Detect which cell encompasses the target text, then output its [x, y] center coordinate. 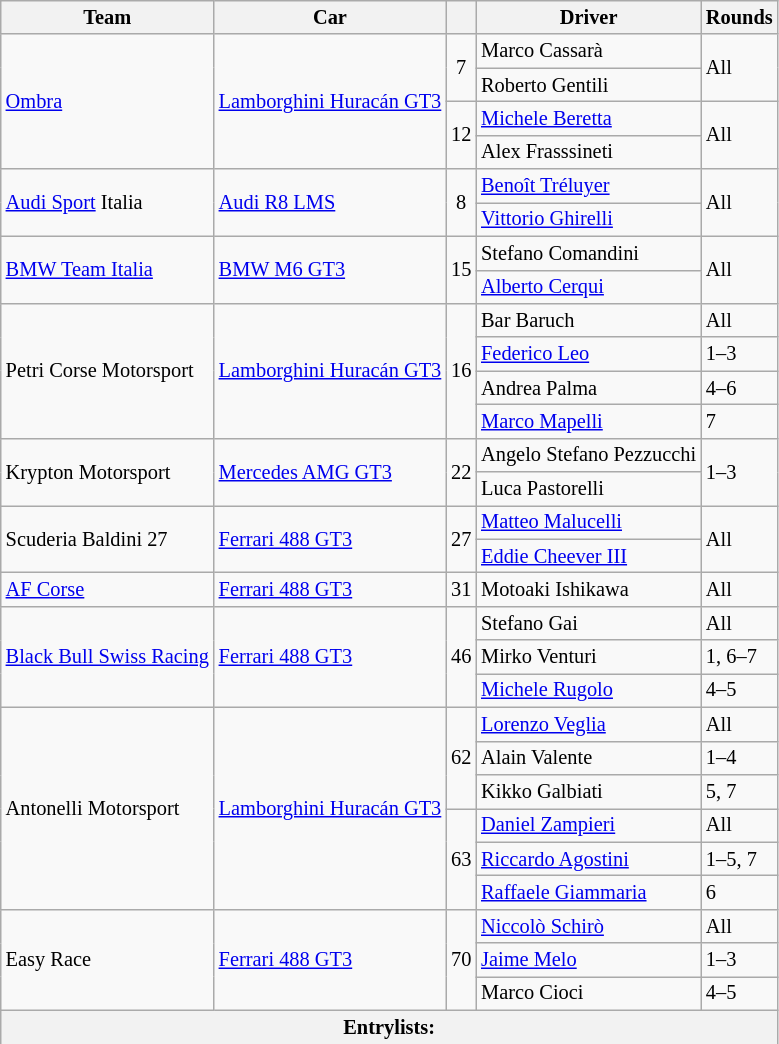
Lorenzo Veglia [588, 724]
Audi R8 LMS [330, 202]
70 [461, 960]
Marco Mapelli [588, 421]
12 [461, 134]
62 [461, 758]
Team [108, 17]
1–4 [740, 758]
Vittorio Ghirelli [588, 219]
Matteo Malucelli [588, 522]
BMW Team Italia [108, 270]
Alain Valente [588, 758]
5, 7 [740, 791]
Car [330, 17]
Ombra [108, 102]
Antonelli Motorsport [108, 808]
63 [461, 858]
Stefano Comandini [588, 253]
46 [461, 656]
Alex Frasssineti [588, 152]
Mirko Venturi [588, 657]
Luca Pastorelli [588, 489]
Niccolò Schirò [588, 926]
Alberto Cerqui [588, 287]
Rounds [740, 17]
Eddie Cheever III [588, 556]
Daniel Zampieri [588, 825]
AF Corse [108, 589]
Marco Cioci [588, 993]
Michele Beretta [588, 118]
Bar Baruch [588, 320]
Audi Sport Italia [108, 202]
Black Bull Swiss Racing [108, 656]
Raffaele Giammaria [588, 892]
15 [461, 270]
Scuderia Baldini 27 [108, 538]
Angelo Stefano Pezzucchi [588, 455]
Roberto Gentili [588, 85]
Jaime Melo [588, 960]
Marco Cassarà [588, 51]
22 [461, 472]
Federico Leo [588, 354]
31 [461, 589]
6 [740, 892]
Easy Race [108, 960]
Driver [588, 17]
Michele Rugolo [588, 690]
Mercedes AMG GT3 [330, 472]
Entrylists: [390, 1027]
Kikko Galbiati [588, 791]
Riccardo Agostini [588, 859]
16 [461, 370]
BMW M6 GT3 [330, 270]
4–6 [740, 388]
Motoaki Ishikawa [588, 589]
27 [461, 538]
1–5, 7 [740, 859]
Benoît Tréluyer [588, 186]
1, 6–7 [740, 657]
Petri Corse Motorsport [108, 370]
Andrea Palma [588, 388]
8 [461, 202]
Krypton Motorsport [108, 472]
Stefano Gai [588, 623]
